Find where the given text appears and provide that cell's center as (X, Y) coordinate. 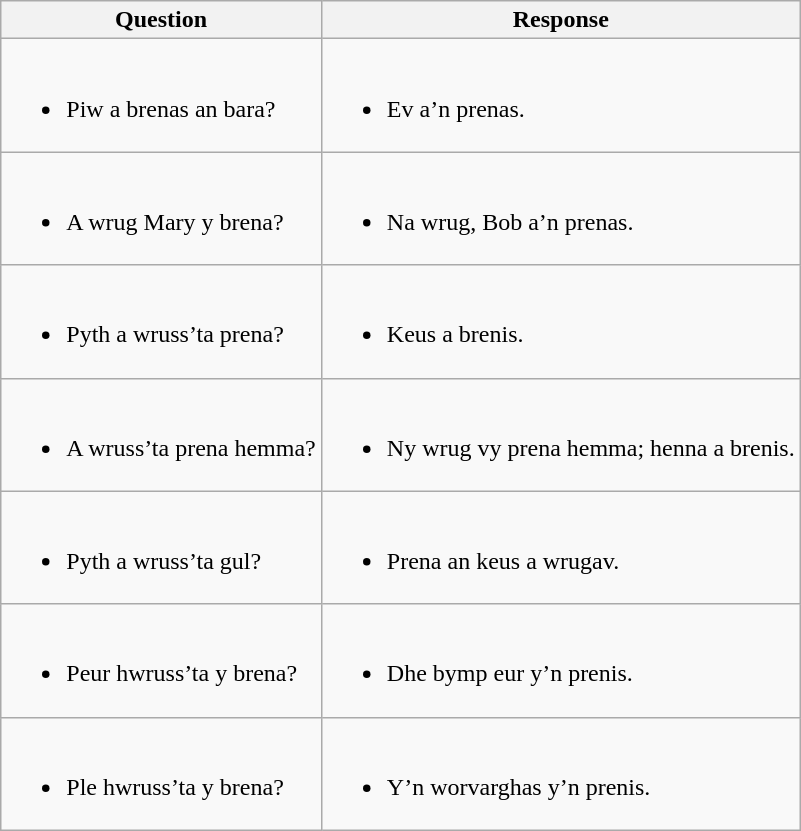
Peur hwruss’ta y brena? (162, 660)
Pyth a wruss’ta gul? (162, 548)
Response (560, 20)
Piw a brenas an bara? (162, 96)
A wruss’ta prena hemma? (162, 434)
Y’n worvarghas y’n prenis. (560, 774)
Ny wrug vy prena hemma; henna a brenis. (560, 434)
Prena an keus a wrugav. (560, 548)
Dhe bymp eur y’n prenis. (560, 660)
A wrug Mary y brena? (162, 208)
Ple hwruss’ta y brena? (162, 774)
Ev a’n prenas. (560, 96)
Question (162, 20)
Keus a brenis. (560, 322)
Na wrug, Bob a’n prenas. (560, 208)
Pyth a wruss’ta prena? (162, 322)
